Search for the cell housing the specified text and yield its (X, Y) center coordinate. 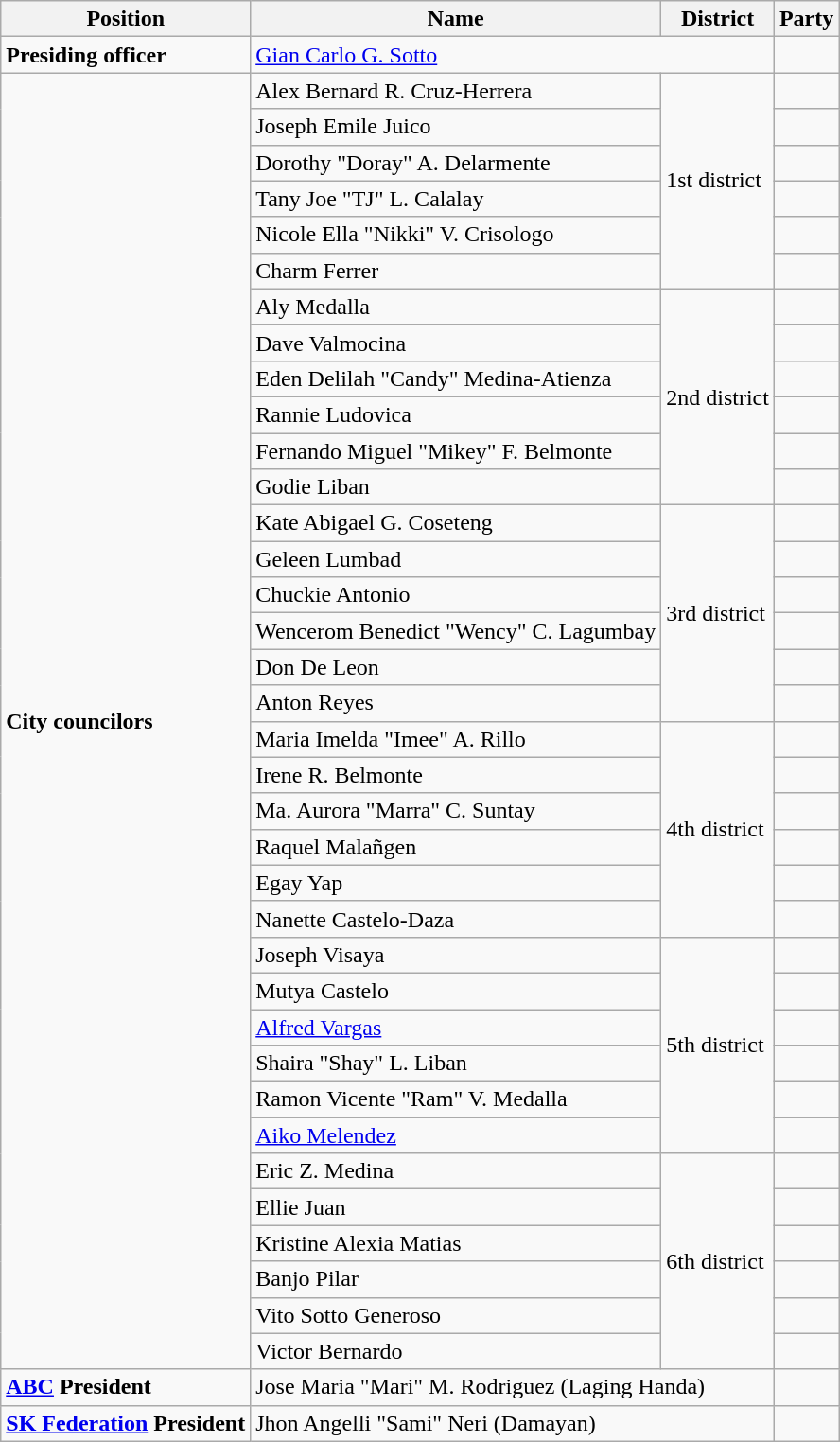
Position (126, 19)
Party (806, 19)
Fernando Miguel "Mikey" F. Belmonte (456, 451)
4th district (718, 829)
Ellie Juan (456, 1207)
District (718, 19)
Eric Z. Medina (456, 1171)
Irene R. Belmonte (456, 775)
Anton Reyes (456, 703)
Aiko Melendez (456, 1135)
Wencerom Benedict "Wency" C. Lagumbay (456, 631)
6th district (718, 1261)
Charm Ferrer (456, 271)
Kristine Alexia Matias (456, 1243)
Mutya Castelo (456, 991)
Banjo Pilar (456, 1279)
City councilors (126, 721)
Aly Medalla (456, 307)
Name (456, 19)
3rd district (718, 613)
5th district (718, 1045)
Nicole Ella "Nikki" V. Crisologo (456, 235)
Dave Valmocina (456, 343)
Presiding officer (126, 55)
Kate Abigael G. Coseteng (456, 523)
Raquel Malañgen (456, 847)
Joseph Visaya (456, 955)
Rannie Ludovica (456, 414)
Maria Imelda "Imee" A. Rillo (456, 739)
Vito Sotto Generoso (456, 1315)
Chuckie Antonio (456, 595)
Ma. Aurora "Marra" C. Suntay (456, 811)
Egay Yap (456, 883)
SK Federation President (126, 1423)
Jose Maria "Mari" M. Rodriguez (Laging Handa) (513, 1387)
2nd district (718, 396)
Victor Bernardo (456, 1351)
Godie Liban (456, 487)
Ramon Vicente "Ram" V. Medalla (456, 1099)
1st district (718, 181)
Nanette Castelo-Daza (456, 919)
Tany Joe "TJ" L. Calalay (456, 199)
ABC President (126, 1387)
Alfred Vargas (456, 1027)
Gian Carlo G. Sotto (513, 55)
Don De Leon (456, 667)
Eden Delilah "Candy" Medina-Atienza (456, 378)
Alex Bernard R. Cruz-Herrera (456, 91)
Geleen Lumbad (456, 559)
Shaira "Shay" L. Liban (456, 1064)
Jhon Angelli "Sami" Neri (Damayan) (513, 1423)
Joseph Emile Juico (456, 127)
Dorothy "Doray" A. Delarmente (456, 163)
